Search for the cell housing the specified text and yield its (X, Y) center coordinate. 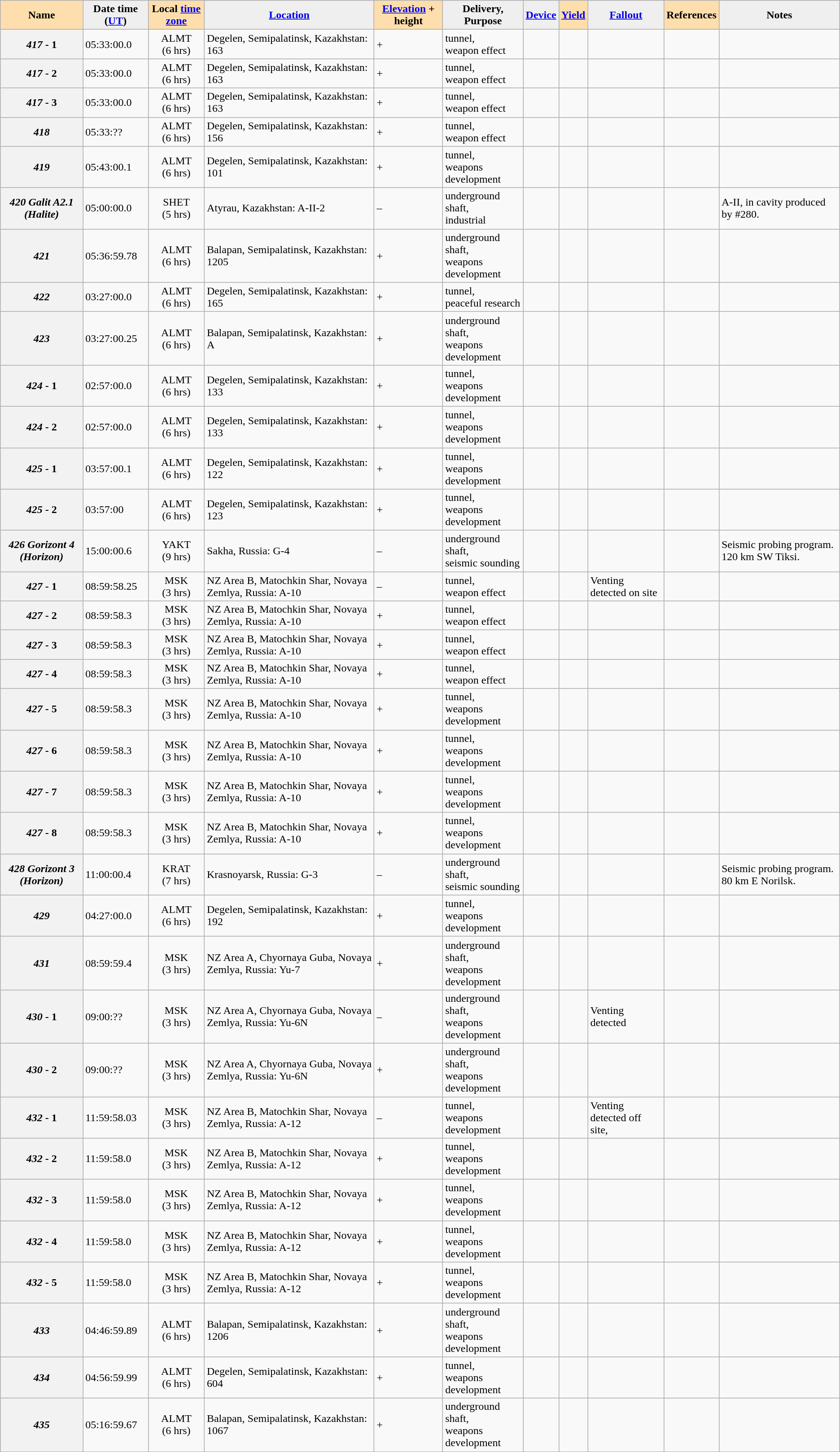
Atyrau, Kazakhstan: A-II-2 (289, 208)
434 (42, 1377)
Degelen, Semipalatinsk, Kazakhstan: 101 (289, 167)
427 - 6 (42, 750)
11:59:58.03 (116, 1118)
431 (42, 963)
425 - 1 (42, 469)
424 - 1 (42, 386)
Yield (573, 15)
05:36:59.78 (116, 256)
420 Galit A2.1 (Halite) (42, 208)
References (692, 15)
424 - 2 (42, 427)
Sakha, Russia: G-4 (289, 551)
427 - 1 (42, 586)
03:27:00.25 (116, 338)
Delivery, Purpose (483, 15)
04:46:59.89 (116, 1330)
432 - 4 (42, 1241)
Venting detected off site, (626, 1118)
underground shaft,industrial (483, 208)
Balapan, Semipalatinsk, Kazakhstan: A (289, 338)
SHET (5 hrs) (176, 208)
429 (42, 916)
Degelen, Semipalatinsk, Kazakhstan: 122 (289, 469)
NZ Area A, Chyornaya Guba, Novaya Zemlya, Russia: Yu-7 (289, 963)
Degelen, Semipalatinsk, Kazakhstan: 123 (289, 510)
03:27:00.0 (116, 297)
417 - 1 (42, 44)
04:27:00.0 (116, 916)
Location (289, 15)
Seismic probing program. 120 km SW Tiksi. (779, 551)
432 - 3 (42, 1200)
Elevation + height (408, 15)
Name (42, 15)
417 - 2 (42, 74)
427 - 5 (42, 709)
433 (42, 1330)
05:43:00.1 (116, 167)
Venting detected on site (626, 586)
418 (42, 132)
427 - 4 (42, 674)
435 (42, 1425)
15:00:00.6 (116, 551)
432 - 2 (42, 1159)
425 - 2 (42, 510)
Krasnoyarsk, Russia: G-3 (289, 874)
Local time zone (176, 15)
05:16:59.67 (116, 1425)
Degelen, Semipalatinsk, Kazakhstan: 156 (289, 132)
428 Gorizont 3 (Horizon) (42, 874)
417 - 3 (42, 102)
03:57:00.1 (116, 469)
432 - 5 (42, 1283)
432 - 1 (42, 1118)
426 Gorizont 4 (Horizon) (42, 551)
427 - 2 (42, 616)
Venting detected (626, 1016)
430 - 2 (42, 1070)
Fallout (626, 15)
04:56:59.99 (116, 1377)
YAKT (9 hrs) (176, 551)
Seismic probing program. 80 km E Norilsk. (779, 874)
03:57:00 (116, 510)
427 - 8 (42, 833)
Balapan, Semipalatinsk, Kazakhstan: 1205 (289, 256)
Notes (779, 15)
430 - 1 (42, 1016)
05:33:?? (116, 132)
Balapan, Semipalatinsk, Kazakhstan: 1206 (289, 1330)
423 (42, 338)
Date time (UT) (116, 15)
08:59:59.4 (116, 963)
421 (42, 256)
422 (42, 297)
427 - 7 (42, 792)
Device (541, 15)
08:59:58.25 (116, 586)
11:00:00.4 (116, 874)
Balapan, Semipalatinsk, Kazakhstan: 1067 (289, 1425)
Degelen, Semipalatinsk, Kazakhstan: 165 (289, 297)
tunnel,peaceful research (483, 297)
05:00:00.0 (116, 208)
427 - 3 (42, 645)
Degelen, Semipalatinsk, Kazakhstan: 604 (289, 1377)
Degelen, Semipalatinsk, Kazakhstan: 192 (289, 916)
419 (42, 167)
KRAT (7 hrs) (176, 874)
A-II, in cavity produced by #280. (779, 208)
